Identify which cell holds the provided text, then report its [X, Y] central coordinate. 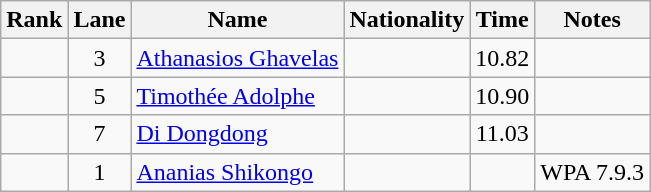
Timothée Adolphe [238, 96]
Lane [100, 20]
Rank [34, 20]
10.90 [502, 96]
Athanasios Ghavelas [238, 58]
10.82 [502, 58]
11.03 [502, 134]
1 [100, 172]
Ananias Shikongo [238, 172]
WPA 7.9.3 [592, 172]
Di Dongdong [238, 134]
3 [100, 58]
Notes [592, 20]
Name [238, 20]
Time [502, 20]
5 [100, 96]
7 [100, 134]
Nationality [407, 20]
